Return [X, Y] of the center of cell containing provided text 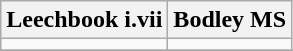
Leechbook i.vii [84, 20]
Bodley MS [230, 20]
